Return the [X, Y] coordinate for the center point of the cell that contains the specified text.  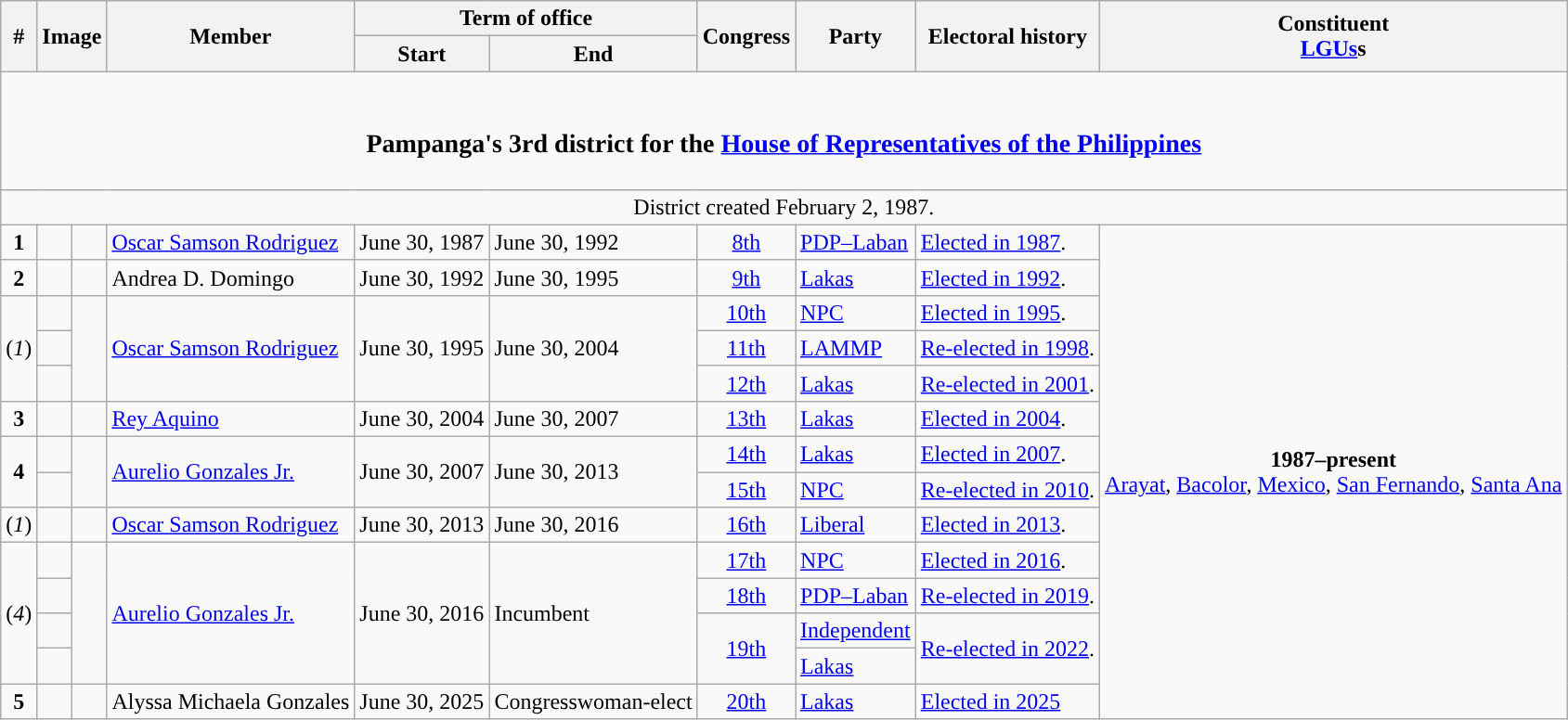
10th [746, 313]
Member [230, 36]
Elected in 1992. [1007, 277]
1 [19, 242]
Re-elected in 1998. [1007, 348]
17th [746, 560]
Elected in 2004. [1007, 418]
ConstituentLGUss [1333, 36]
Andrea D. Domingo [230, 277]
Re-elected in 2001. [1007, 383]
Elected in 2013. [1007, 525]
June 30, 1987 [421, 242]
End [593, 54]
June 30, 2025 [421, 701]
1987–presentArayat, Bacolor, Mexico, San Fernando, Santa Ana [1333, 471]
Incumbent [593, 613]
Re-elected in 2019. [1007, 596]
16th [746, 525]
Elected in 2025 [1007, 701]
Elected in 2007. [1007, 455]
Elected in 1995. [1007, 313]
8th [746, 242]
9th [746, 277]
14th [746, 455]
Party [856, 36]
Rey Aquino [230, 418]
Independent [856, 631]
Elected in 1987. [1007, 242]
(4) [19, 613]
Electoral history [1007, 36]
13th [746, 418]
Congress [746, 36]
18th [746, 596]
Re-elected in 2022. [1007, 649]
19th [746, 649]
Start [421, 54]
12th [746, 383]
4 [19, 472]
Alyssa Michaela Gonzales [230, 701]
Re-elected in 2010. [1007, 490]
Image [72, 36]
Liberal [856, 525]
Term of office [525, 19]
2 [19, 277]
5 [19, 701]
11th [746, 348]
# [19, 36]
20th [746, 701]
LAMMP [856, 348]
Elected in 2016. [1007, 560]
Pampanga's 3rd district for the House of Representatives of the Philippines [784, 130]
Congresswoman-elect [593, 701]
3 [19, 418]
District created February 2, 1987. [784, 207]
15th [746, 490]
